Pinpoint the cell where the given text exists, returning its [x, y] midpoint coordinate. 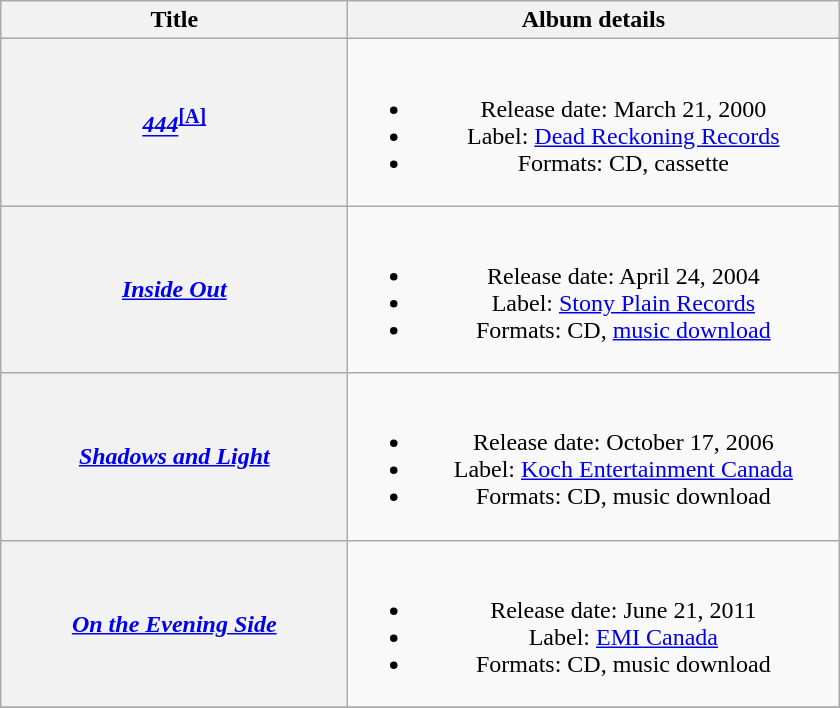
Album details [594, 20]
444[A] [174, 122]
Release date: March 21, 2000Label: Dead Reckoning RecordsFormats: CD, cassette [594, 122]
Release date: October 17, 2006Label: Koch Entertainment CanadaFormats: CD, music download [594, 456]
Release date: April 24, 2004Label: Stony Plain RecordsFormats: CD, music download [594, 290]
Release date: June 21, 2011Label: EMI CanadaFormats: CD, music download [594, 624]
Inside Out [174, 290]
On the Evening Side [174, 624]
Shadows and Light [174, 456]
Title [174, 20]
